For the text-containing cell, return its midpoint in (x, y) coordinate format. 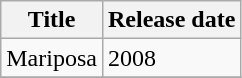
Mariposa (52, 58)
Release date (171, 20)
2008 (171, 58)
Title (52, 20)
